Return the [X, Y] coordinate for the center point of the cell that contains the specified text.  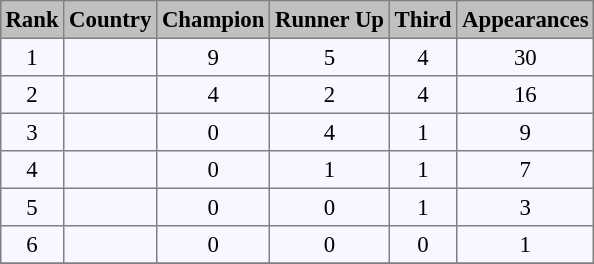
Runner Up [330, 20]
Third [422, 20]
7 [526, 170]
Rank [32, 20]
Champion [214, 20]
6 [32, 245]
Country [110, 20]
16 [526, 95]
Appearances [526, 20]
30 [526, 57]
